Output the [x, y] coordinate of the center of the cell containing the given text.  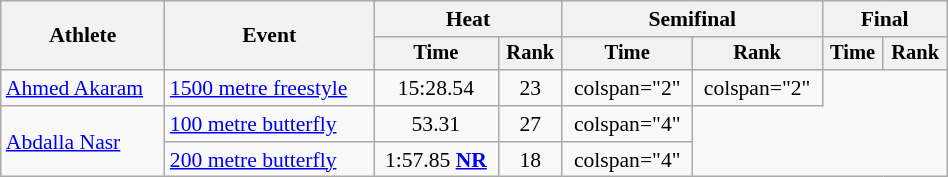
53.31 [436, 124]
Ahmed Akaram [83, 88]
Athlete [83, 36]
Heat [468, 19]
27 [530, 124]
23 [530, 88]
1500 metre freestyle [270, 88]
15:28.54 [436, 88]
Abdalla Nasr [83, 142]
colspan="4" [627, 124]
Event [270, 36]
100 metre butterfly [270, 124]
Final [884, 19]
Semifinal [692, 19]
